Locate the cell with the specified text and output its (X, Y) center coordinate. 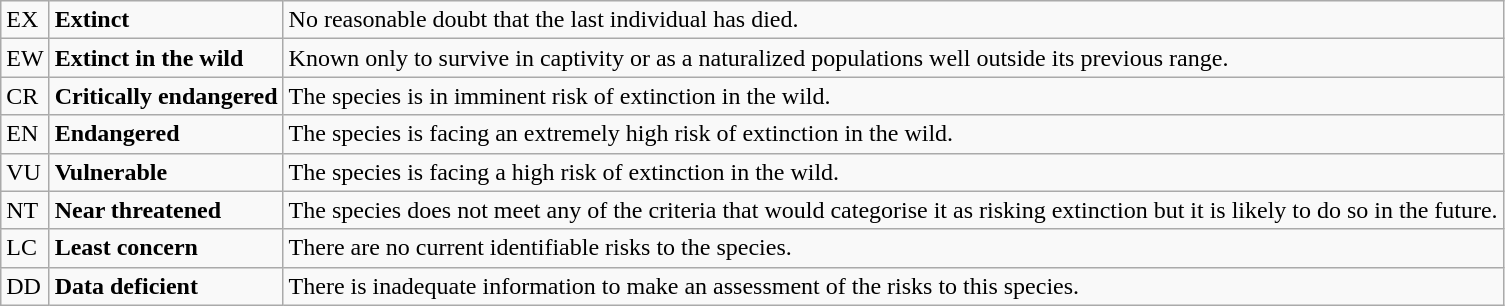
The species is facing a high risk of extinction in the wild. (893, 172)
DD (25, 286)
Least concern (166, 248)
EN (25, 134)
Vulnerable (166, 172)
No reasonable doubt that the last individual has died. (893, 20)
VU (25, 172)
Extinct in the wild (166, 58)
The species is in imminent risk of extinction in the wild. (893, 96)
EX (25, 20)
Data deficient (166, 286)
Critically endangered (166, 96)
Endangered (166, 134)
LC (25, 248)
The species does not meet any of the criteria that would categorise it as risking extinction but it is likely to do so in the future. (893, 210)
CR (25, 96)
Known only to survive in captivity or as a naturalized populations well outside its previous range. (893, 58)
Extinct (166, 20)
There is inadequate information to make an assessment of the risks to this species. (893, 286)
There are no current identifiable risks to the species. (893, 248)
The species is facing an extremely high risk of extinction in the wild. (893, 134)
NT (25, 210)
Near threatened (166, 210)
EW (25, 58)
